Identify which cell holds the provided text, then report its [X, Y] central coordinate. 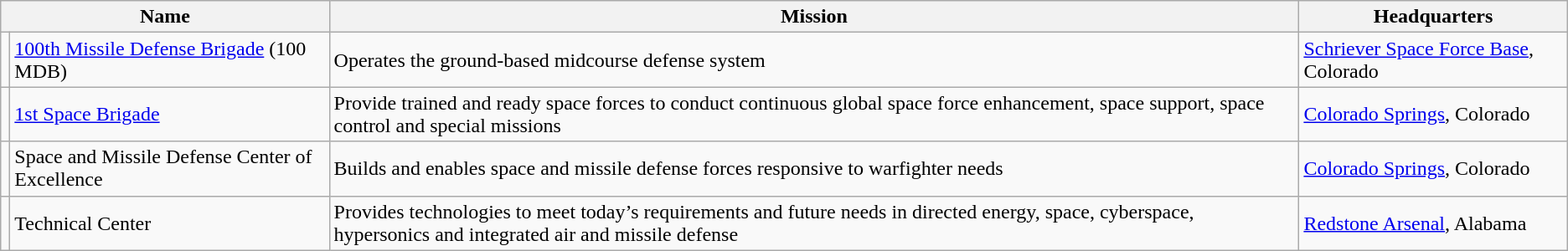
Schriever Space Force Base, Colorado [1433, 60]
Technical Center [169, 223]
Provide trained and ready space forces to conduct continuous global space force enhancement, space support, space control and special missions [814, 114]
Operates the ground-based midcourse defense system [814, 60]
100th Missile Defense Brigade (100 MDB) [169, 60]
Headquarters [1433, 17]
Redstone Arsenal, Alabama [1433, 223]
1st Space Brigade [169, 114]
Space and Missile Defense Center of Excellence [169, 169]
Mission [814, 17]
Builds and enables space and missile defense forces responsive to warfighter needs [814, 169]
Name [165, 17]
